Scan for the cell matching the given text and deliver its (x, y) coordinate at center. 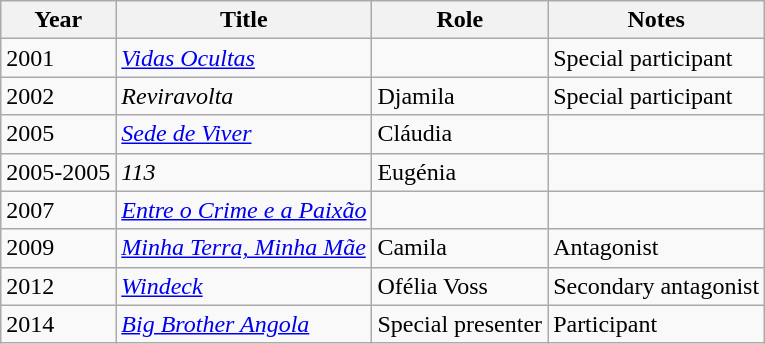
Antagonist (656, 248)
Secondary antagonist (656, 286)
2001 (58, 58)
2005 (58, 134)
Ofélia Voss (460, 286)
Role (460, 20)
Title (244, 20)
113 (244, 172)
2007 (58, 210)
2012 (58, 286)
Special presenter (460, 324)
Windeck (244, 286)
Reviravolta (244, 96)
Entre o Crime e a Paixão (244, 210)
2014 (58, 324)
Participant (656, 324)
Notes (656, 20)
Sede de Viver (244, 134)
2005-2005 (58, 172)
Camila (460, 248)
Eugénia (460, 172)
Big Brother Angola (244, 324)
Year (58, 20)
2009 (58, 248)
Minha Terra, Minha Mãe (244, 248)
Cláudia (460, 134)
Vidas Ocultas (244, 58)
Djamila (460, 96)
2002 (58, 96)
